Provide the (X, Y) coordinate of the cell's center where the given text is located.  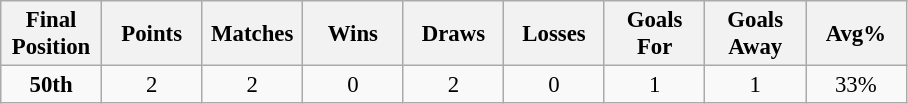
33% (856, 85)
Wins (354, 34)
Losses (554, 34)
Final Position (52, 34)
Goals Away (756, 34)
Goals For (654, 34)
Draws (454, 34)
Matches (252, 34)
50th (52, 85)
Avg% (856, 34)
Points (152, 34)
